Capture the cell that displays the provided text and extract its (x, y) central coordinate. 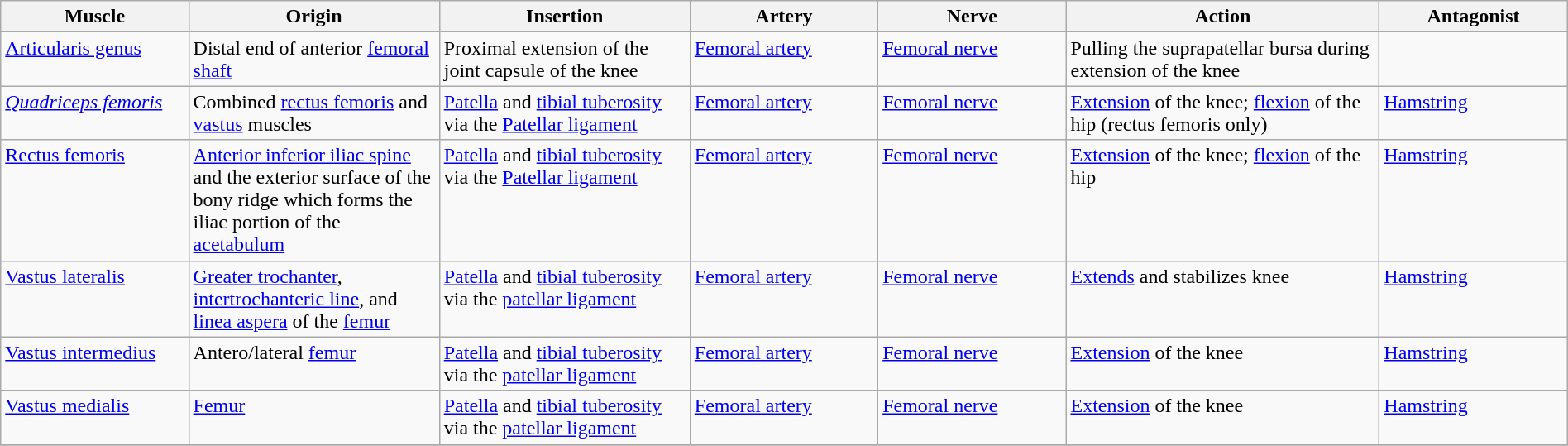
Greater trochanter, intertrochanteric line, and linea aspera of the femur (314, 299)
Quadriceps femoris (94, 113)
Rectus femoris (94, 200)
Vastus lateralis (94, 299)
Articularis genus (94, 60)
Anterior inferior iliac spine and the exterior surface of the bony ridge which forms the iliac portion of the acetabulum (314, 200)
Insertion (564, 17)
Antagonist (1474, 17)
Pulling the suprapatellar bursa during extension of the knee (1222, 60)
Muscle (94, 17)
Extension of the knee; flexion of the hip (rectus femoris only) (1222, 113)
Action (1222, 17)
Vastus medialis (94, 417)
Origin (314, 17)
Antero/lateral femur (314, 364)
Nerve (973, 17)
Artery (784, 17)
Proximal extension of the joint capsule of the knee (564, 60)
Femur (314, 417)
Vastus intermedius (94, 364)
Distal end of anterior femoral shaft (314, 60)
Extension of the knee; flexion of the hip (1222, 200)
Combined rectus femoris and vastus muscles (314, 113)
Extends and stabilizes knee (1222, 299)
